Return the (X, Y) coordinate for the center point of the cell that contains the specified text.  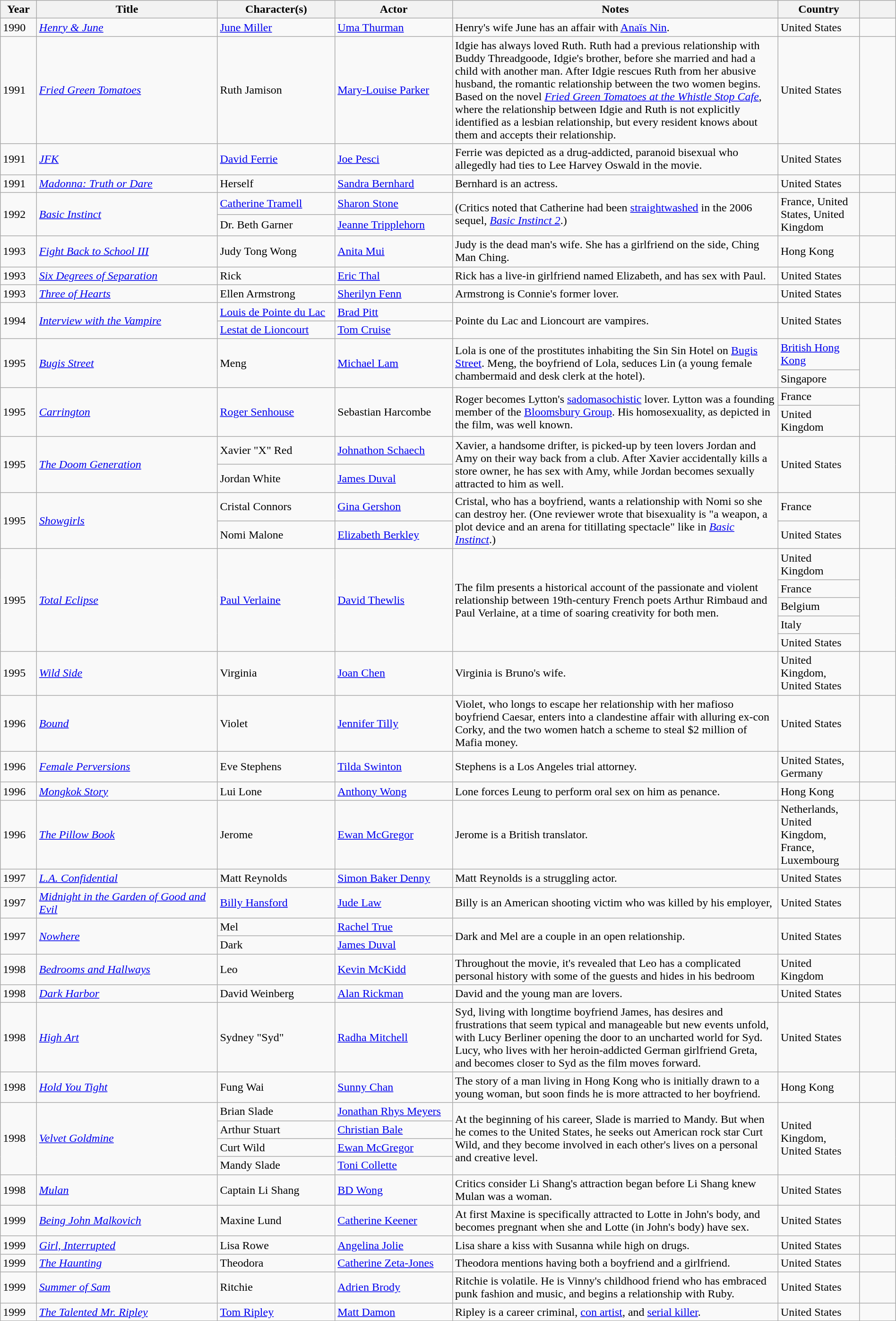
Tom Ripley (276, 1312)
Kevin McKidd (394, 969)
At first Maxine is specifically attracted to Lotte in John's body, and becomes pregnant when she and Lotte (in John's body) have sex. (615, 1221)
Sunny Chan (394, 1087)
Matt Reynolds is a struggling actor. (615, 878)
Ritchie (276, 1287)
Sharon Stone (394, 203)
Jude Law (394, 902)
British Hong Kong (818, 354)
Nomi Malone (276, 535)
Jennifer Tilly (394, 723)
Sandra Bernhard (394, 183)
Ferrie was depicted as a drug-addicted, paranoid bisexual who allegedly had ties to Lee Harvey Oswald in the movie. (615, 159)
Madonna: Truth or Dare (127, 183)
Virginia (276, 673)
Ellen Armstrong (276, 294)
1994 (19, 321)
The Pillow Book (127, 834)
Fried Green Tomatoes (127, 90)
Bugis Street (127, 363)
Basic Instinct (127, 214)
Meng (276, 363)
Mary-Louise Parker (394, 90)
Matt Reynolds (276, 878)
Toni Collette (394, 1165)
Elizabeth Berkley (394, 535)
The Doom Generation (127, 464)
Three of Hearts (127, 294)
Year (19, 9)
Total Eclipse (127, 600)
Country (818, 9)
Singapore (818, 379)
Bernhard is an actress. (615, 183)
The story of a man living in Hong Kong who is initially drawn to a young woman, but soon finds he is more attracted to her boyfriend. (615, 1087)
Critics consider Li Shang's attraction began before Li Shang knew Mulan was a woman. (615, 1190)
David Thewlis (394, 600)
Velvet Goldmine (127, 1138)
Leo (276, 969)
David Weinberg (276, 994)
Actor (394, 9)
Interview with the Vampire (127, 321)
Mandy Slade (276, 1165)
Catherine Tramell (276, 203)
Belgium (818, 607)
Notes (615, 9)
Captain Li Shang (276, 1190)
Jeanne Tripplehorn (394, 225)
Nowhere (127, 936)
Johnathon Schaech (394, 451)
Adrien Brody (394, 1287)
Throughout the movie, it's revealed that Leo has a complicated personal history with some of the guests and hides in his bedroom (615, 969)
Brian Slade (276, 1112)
Italy (818, 625)
Henry's wife June has an affair with Anaïs Nin. (615, 27)
Being John Malkovich (127, 1221)
Ripley is a career criminal, con artist, and serial killer. (615, 1312)
Sherilyn Fenn (394, 294)
Paul Verlaine (276, 600)
Summer of Sam (127, 1287)
Six Degrees of Separation (127, 276)
Dark (276, 945)
Anita Mui (394, 252)
Violet (276, 723)
Jerome is a British translator. (615, 834)
Mulan (127, 1190)
Lestat de Lioncourt (276, 330)
June Miller (276, 27)
Mongkok Story (127, 791)
Xavier "X" Red (276, 451)
Christian Bale (394, 1130)
Alan Rickman (394, 994)
Ruth Jamison (276, 90)
1990 (19, 27)
Dr. Beth Garner (276, 225)
The Haunting (127, 1263)
Dark Harbor (127, 994)
Eric Thal (394, 276)
David and the young man are lovers. (615, 994)
Herself (276, 183)
Sebastian Harcombe (394, 412)
Brad Pitt (394, 312)
Gina Gershon (394, 507)
Lisa Rowe (276, 1245)
Bound (127, 723)
Matt Damon (394, 1312)
Virginia is Bruno's wife. (615, 673)
Billy is an American shooting victim who was killed by his employer, (615, 902)
Netherlands, United Kingdom, France, Luxembourg (818, 834)
1992 (19, 214)
Mel (276, 927)
BD Wong (394, 1190)
Pointe du Lac and Lioncourt are vampires. (615, 321)
Anthony Wong (394, 791)
Louis de Pointe du Lac (276, 312)
Rachel True (394, 927)
The Talented Mr. Ripley (127, 1312)
Theodora (276, 1263)
(Critics noted that Catherine had been straightwashed in the 2006 sequel, Basic Instinct 2.) (615, 214)
Catherine Keener (394, 1221)
Curt Wild (276, 1147)
Michael Lam (394, 363)
Sydney "Syd" (276, 1037)
Title (127, 9)
United States, Germany (818, 767)
Billy Hansford (276, 902)
Bedrooms and Hallways (127, 969)
Catherine Zeta-Jones (394, 1263)
JFK (127, 159)
David Ferrie (276, 159)
Eve Stephens (276, 767)
Jordan White (276, 478)
Judy is the dead man's wife. She has a girlfriend on the side, Ching Man Ching. (615, 252)
Joe Pesci (394, 159)
Cristal Connors (276, 507)
Showgirls (127, 521)
Carrington (127, 412)
Joan Chen (394, 673)
Maxine Lund (276, 1221)
Fight Back to School III (127, 252)
Theodora mentions having both a boyfriend and a girlfriend. (615, 1263)
Character(s) (276, 9)
Simon Baker Denny (394, 878)
Tom Cruise (394, 330)
Female Perversions (127, 767)
Midnight in the Garden of Good and Evil (127, 902)
Arthur Stuart (276, 1130)
Judy Tong Wong (276, 252)
Rick has a live-in girlfriend named Elizabeth, and has sex with Paul. (615, 276)
Ritchie is volatile. He is Vinny's childhood friend who has embraced punk fashion and music, and begins a relationship with Ruby. (615, 1287)
Tilda Swinton (394, 767)
High Art (127, 1037)
Jonathan Rhys Meyers (394, 1112)
France, United States, United Kingdom (818, 214)
Henry & June (127, 27)
Dark and Mel are a couple in an open relationship. (615, 936)
Uma Thurman (394, 27)
Radha Mitchell (394, 1037)
Hold You Tight (127, 1087)
Girl, Interrupted (127, 1245)
Roger Senhouse (276, 412)
Angelina Jolie (394, 1245)
L.A. Confidential (127, 878)
Lone forces Leung to perform oral sex on him as penance. (615, 791)
Jerome (276, 834)
Armstrong is Connie's former lover. (615, 294)
Stephens is a Los Angeles trial attorney. (615, 767)
Lui Lone (276, 791)
Lisa share a kiss with Susanna while high on drugs. (615, 1245)
Fung Wai (276, 1087)
Wild Side (127, 673)
Rick (276, 276)
